Provide the [x, y] coordinate of the cell's center where the given text is located.  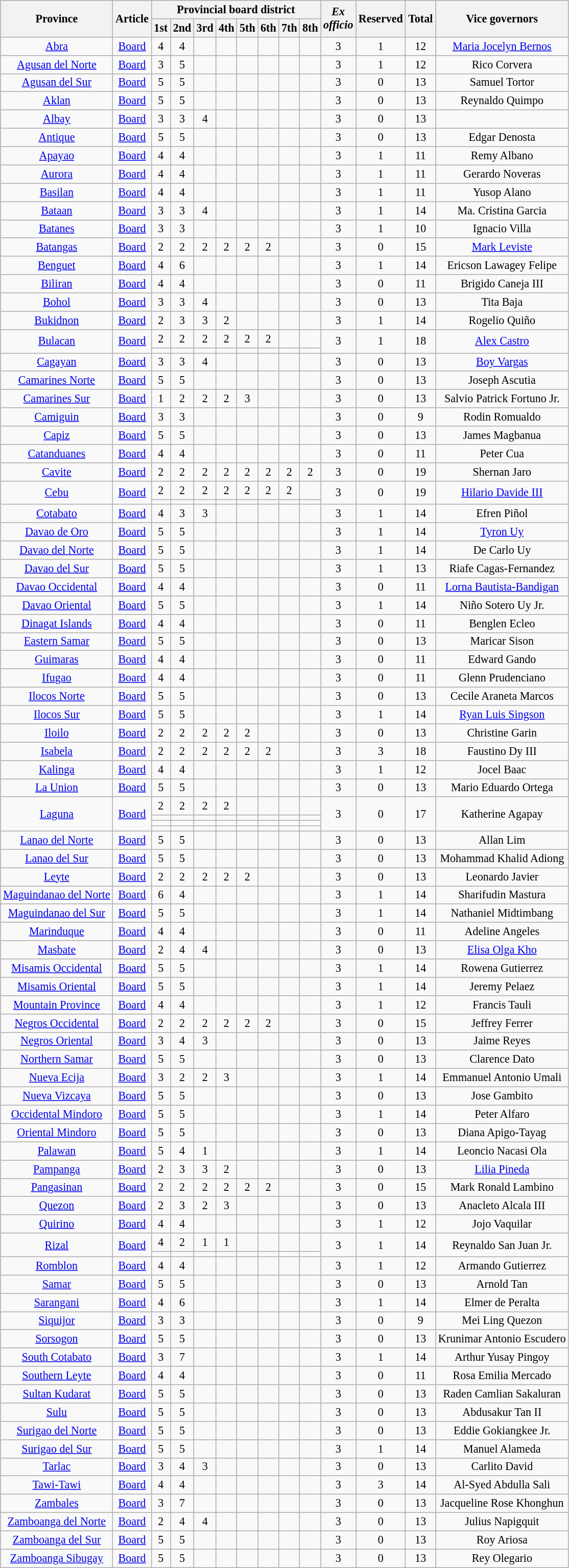
Ifugao [57, 678]
Ma. Cristina Garcia [502, 211]
Boy Vargas [502, 362]
Province [57, 19]
Remy Albano [502, 156]
Samar [57, 1284]
Southern Leyte [57, 1376]
Tawi-Tawi [57, 1485]
Dinagat Islands [57, 623]
Sorsogon [57, 1339]
Ericson Lawagey Felipe [502, 265]
Reynaldo Quimpo [502, 101]
Ilocos Norte [57, 696]
Arnold Tan [502, 1284]
Sharifudin Mastura [502, 895]
Laguna [57, 814]
Edward Gando [502, 660]
De Carlo Uy [502, 550]
Hilario Davide III [502, 493]
Anacleto Alcala III [502, 1206]
Negros Oriental [57, 1041]
Zamboanga del Sur [57, 1540]
Reynaldo San Juan Jr. [502, 1245]
Negros Occidental [57, 1023]
Jocel Baac [502, 770]
Zamboanga Sibugay [57, 1558]
Aklan [57, 101]
Misamis Occidental [57, 968]
Total [421, 19]
Pampanga [57, 1169]
Masbate [57, 950]
Katherine Agapay [502, 814]
Rodin Romualdo [502, 417]
Diana Apigo-Tayag [502, 1133]
Tyron Uy [502, 532]
Exofficio [338, 19]
Tita Baja [502, 302]
Salvio Patrick Fortuno Jr. [502, 399]
Mario Eduardo Ortega [502, 788]
8th [311, 28]
Provincial board district [236, 10]
Samuel Tortor [502, 83]
Yusop Alano [502, 192]
Jojo Vaquilar [502, 1224]
Eddie Gokiangkee Jr. [502, 1430]
Maguindanao del Norte [57, 895]
Bohol [57, 302]
Alex Castro [502, 341]
Northern Samar [57, 1060]
Shernan Jaro [502, 472]
Biliran [57, 284]
Tarlac [57, 1467]
Maricar Sison [502, 642]
Bataan [57, 211]
Glenn Prudenciano [502, 678]
Armando Gutierrez [502, 1266]
Zambales [57, 1504]
Jeffrey Ferrer [502, 1023]
2nd [182, 28]
Eastern Samar [57, 642]
7th [289, 28]
Lilia Pineda [502, 1169]
Catanduanes [57, 454]
Davao Occidental [57, 587]
Mark Leviste [502, 247]
Camarines Norte [57, 380]
Christine Garin [502, 733]
Apayao [57, 156]
Jeremy Pelaez [502, 987]
Kalinga [57, 770]
Oriental Mindoro [57, 1133]
Antique [57, 137]
Manuel Alameda [502, 1449]
Batanes [57, 229]
Davao del Sur [57, 569]
Gerardo Noveras [502, 174]
Abra [57, 46]
Siquijor [57, 1321]
Surigao del Norte [57, 1430]
Jose Gambito [502, 1096]
Rico Corvera [502, 64]
Efren Piñol [502, 513]
Jaime Reyes [502, 1041]
Cavite [57, 472]
Batangas [57, 247]
Benglen Ecleo [502, 623]
Jacqueline Rose Khonghun [502, 1504]
Ryan Luis Singson [502, 715]
Leoncio Nacasi Ola [502, 1151]
Rowena Gutierrez [502, 968]
Edgar Denosta [502, 137]
6th [269, 28]
Article [132, 19]
Surigao del Sur [57, 1449]
Maria Jocelyn Bernos [502, 46]
Rosa Emilia Mercado [502, 1376]
10 [421, 229]
Ilocos Sur [57, 715]
Joseph Ascutia [502, 380]
Cebu [57, 493]
Bukidnon [57, 321]
Capiz [57, 435]
Nathaniel Midtimbang [502, 913]
Romblon [57, 1266]
4th [227, 28]
Palawan [57, 1151]
Mark Ronald Lambino [502, 1187]
Allan Lim [502, 840]
Rogelio Quiño [502, 321]
Quezon [57, 1206]
Cagayan [57, 362]
Leonardo Javier [502, 877]
Quirino [57, 1224]
Basilan [57, 192]
Agusan del Norte [57, 64]
Reserved [381, 19]
Faustino Dy III [502, 751]
Pangasinan [57, 1187]
Raden Camlian Sakaluran [502, 1394]
Mohammad Khalid Adiong [502, 859]
Lanao del Sur [57, 859]
Occidental Mindoro [57, 1114]
Julius Napigquit [502, 1522]
Roy Ariosa [502, 1540]
Davao de Oro [57, 532]
Camiguin [57, 417]
Clarence Dato [502, 1060]
Nueva Vizcaya [57, 1096]
17 [421, 814]
Sulu [57, 1412]
Rizal [57, 1245]
South Cotabato [57, 1357]
Riafe Cagas-Fernandez [502, 569]
Emmanuel Antonio Umali [502, 1078]
Lorna Bautista-Bandigan [502, 587]
Davao Oriental [57, 605]
Zamboanga del Norte [57, 1522]
Arthur Yusay Pingoy [502, 1357]
Krunimar Antonio Escudero [502, 1339]
Marinduque [57, 932]
Cecile Araneta Marcos [502, 696]
La Union [57, 788]
Iloilo [57, 733]
Francis Tauli [502, 1004]
Nueva Ecija [57, 1078]
Abdusakur Tan II [502, 1412]
Brigido Caneja III [502, 284]
Isabela [57, 751]
1st [160, 28]
Albay [57, 119]
Sarangani [57, 1303]
Peter Cua [502, 454]
Benguet [57, 265]
Lanao del Norte [57, 840]
Guimaras [57, 660]
Leyte [57, 877]
Sultan Kudarat [57, 1394]
Aurora [57, 174]
Mountain Province [57, 1004]
Peter Alfaro [502, 1114]
Ignacio Villa [502, 229]
Maguindanao del Sur [57, 913]
Adeline Angeles [502, 932]
Misamis Oriental [57, 987]
Elisa Olga Kho [502, 950]
Vice governors [502, 19]
Cotabato [57, 513]
Carlito David [502, 1467]
James Magbanua [502, 435]
Bulacan [57, 341]
Mei Ling Quezon [502, 1321]
Camarines Sur [57, 399]
Davao del Norte [57, 550]
Agusan del Sur [57, 83]
Al-Syed Abdulla Sali [502, 1485]
Elmer de Peralta [502, 1303]
Niño Sotero Uy Jr. [502, 605]
3rd [204, 28]
Rey Olegario [502, 1558]
5th [247, 28]
